Pinpoint the cell where the given text exists, returning its (X, Y) midpoint coordinate. 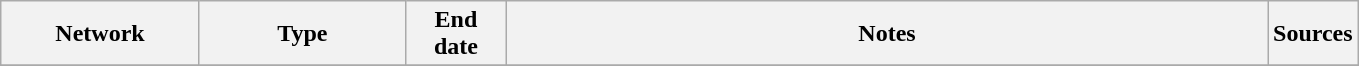
Type (302, 34)
Sources (1314, 34)
Network (100, 34)
Notes (886, 34)
End date (456, 34)
